Find where the given text appears and provide that cell's center as [X, Y] coordinate. 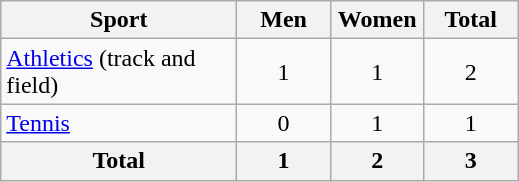
3 [471, 161]
0 [284, 123]
Men [284, 20]
Athletics (track and field) [119, 72]
Sport [119, 20]
Women [377, 20]
Tennis [119, 123]
